For the text-containing cell, return its midpoint in [x, y] coordinate format. 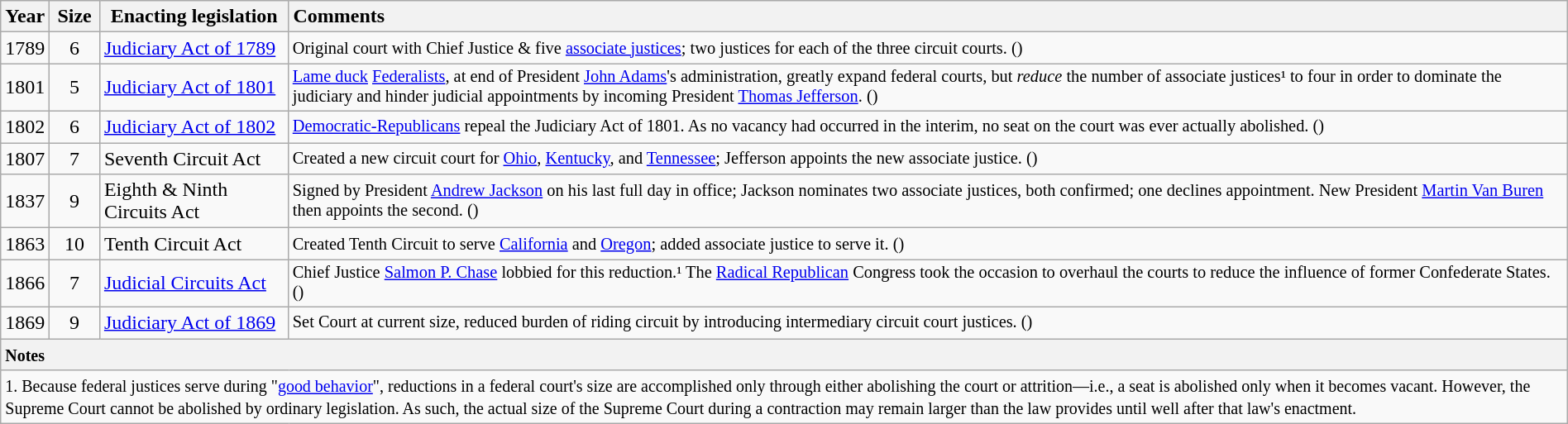
10 [74, 244]
Judiciary Act of 1869 [194, 322]
1789 [25, 48]
1802 [25, 127]
1869 [25, 322]
Size [74, 17]
Original court with Chief Justice & five associate justices; two justices for each of the three circuit courts. () [928, 48]
Seventh Circuit Act [194, 159]
1807 [25, 159]
Notes [784, 355]
1863 [25, 244]
1866 [25, 283]
Tenth Circuit Act [194, 244]
Judiciary Act of 1789 [194, 48]
Judiciary Act of 1802 [194, 127]
5 [74, 88]
Judicial Circuits Act [194, 283]
Created Tenth Circuit to serve California and Oregon; added associate justice to serve it. () [928, 244]
Year [25, 17]
Judiciary Act of 1801 [194, 88]
Set Court at current size, reduced burden of riding circuit by introducing intermediary circuit court justices. () [928, 322]
Eighth & Ninth Circuits Act [194, 202]
1801 [25, 88]
Created a new circuit court for Ohio, Kentucky, and Tennessee; Jefferson appoints the new associate justice. () [928, 159]
Comments [928, 17]
Enacting legislation [194, 17]
1837 [25, 202]
